Find where the given text appears and provide that cell's center as (x, y) coordinate. 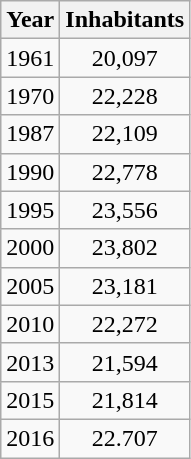
2005 (30, 286)
22,778 (125, 172)
23,556 (125, 210)
2015 (30, 400)
2013 (30, 362)
2010 (30, 324)
1990 (30, 172)
22,109 (125, 134)
21,594 (125, 362)
Inhabitants (125, 20)
20,097 (125, 58)
1970 (30, 96)
23,802 (125, 248)
22,228 (125, 96)
1995 (30, 210)
22.707 (125, 438)
1961 (30, 58)
22,272 (125, 324)
Year (30, 20)
2016 (30, 438)
21,814 (125, 400)
2000 (30, 248)
23,181 (125, 286)
1987 (30, 134)
